Detect which cell encompasses the target text, then output its [x, y] center coordinate. 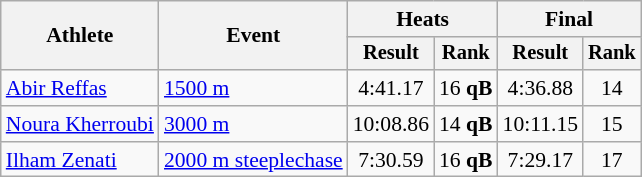
1500 m [254, 88]
4:41.17 [391, 88]
3000 m [254, 124]
Event [254, 36]
10:08.86 [391, 124]
Heats [423, 19]
Abir Reffas [80, 88]
Athlete [80, 36]
14 qB [466, 124]
10:11.15 [540, 124]
14 [612, 88]
16 qB [466, 88]
Noura Kherroubi [80, 124]
15 [612, 124]
4:36.88 [540, 88]
Final [570, 19]
